Output the [X, Y] coordinate of the center of the cell containing the given text.  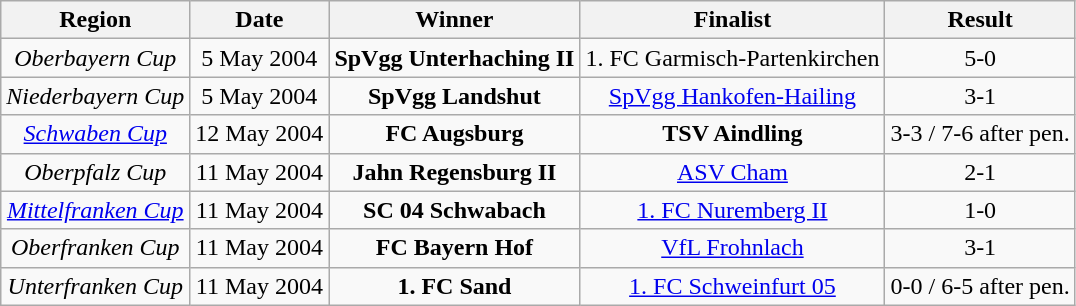
3-3 / 7-6 after pen. [980, 134]
Schwaben Cup [96, 134]
SpVgg Landshut [454, 96]
Oberfranken Cup [96, 248]
1. FC Nuremberg II [732, 210]
SC 04 Schwabach [454, 210]
0-0 / 6-5 after pen. [980, 286]
Jahn Regensburg II [454, 172]
ASV Cham [732, 172]
1-0 [980, 210]
1. FC Garmisch-Partenkirchen [732, 58]
SpVgg Unterhaching II [454, 58]
12 May 2004 [260, 134]
Oberbayern Cup [96, 58]
Mittelfranken Cup [96, 210]
FC Augsburg [454, 134]
Region [96, 20]
SpVgg Hankofen-Hailing [732, 96]
Oberpfalz Cup [96, 172]
Unterfranken Cup [96, 286]
Winner [454, 20]
Date [260, 20]
Niederbayern Cup [96, 96]
TSV Aindling [732, 134]
1. FC Sand [454, 286]
2-1 [980, 172]
VfL Frohnlach [732, 248]
1. FC Schweinfurt 05 [732, 286]
Finalist [732, 20]
Result [980, 20]
FC Bayern Hof [454, 248]
5-0 [980, 58]
